Return (x, y) of the center of cell containing provided text 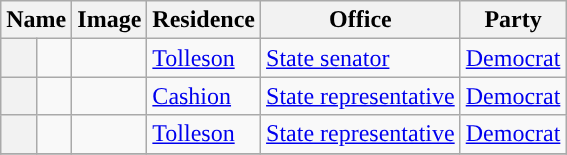
Residence (204, 20)
Image (110, 20)
Cashion (204, 96)
Office (361, 20)
Name (36, 20)
Party (513, 20)
State senator (361, 58)
